Identify which cell holds the provided text, then report its [x, y] central coordinate. 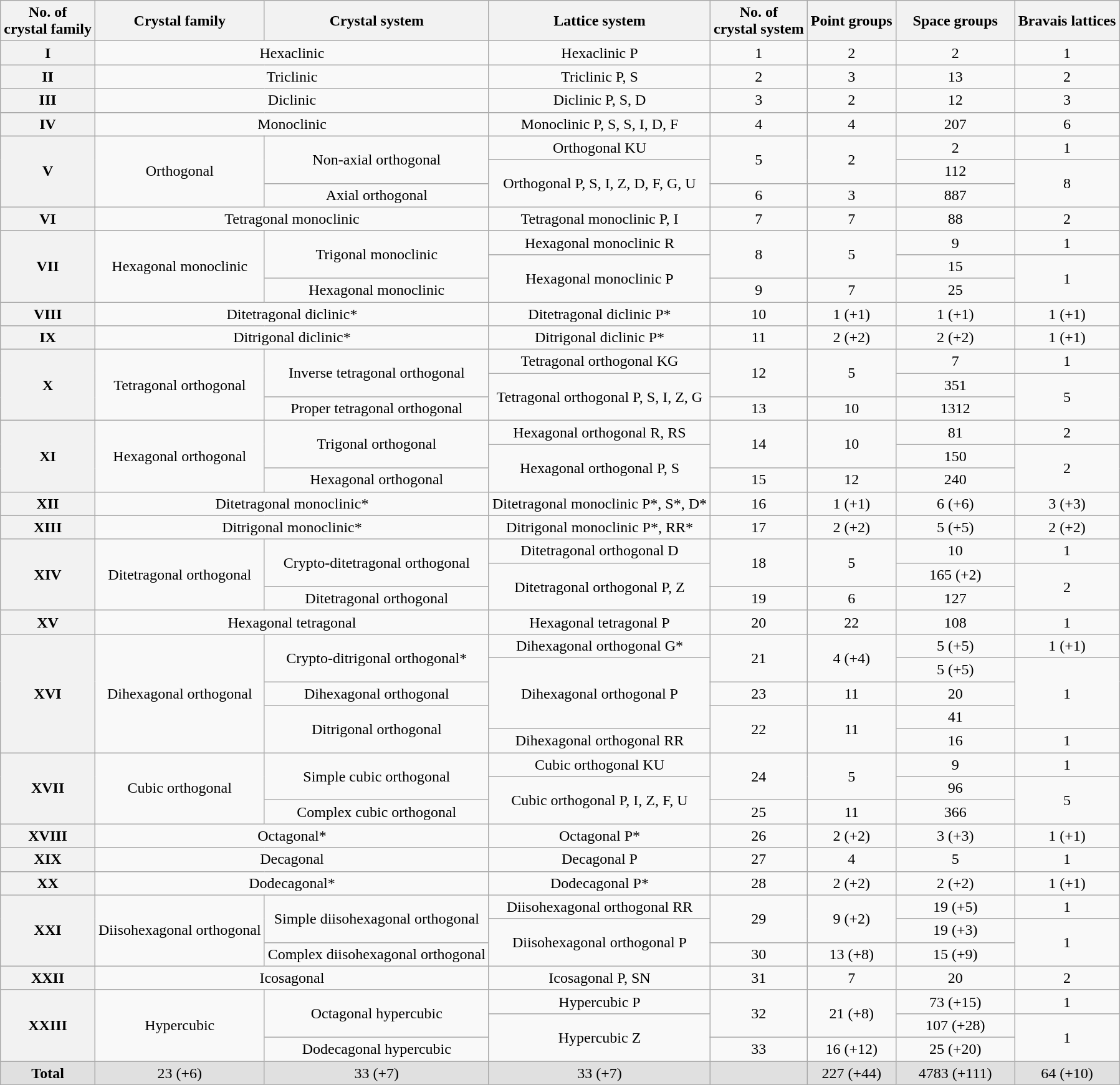
Axial orthogonal [376, 195]
150 [955, 456]
Dodecagonal* [292, 883]
6 (+6) [955, 504]
Tetragonal orthogonal P, S, I, Z, G [600, 397]
19 (+3) [955, 930]
108 [955, 622]
366 [955, 812]
Orthogonal KU [600, 148]
165 (+2) [955, 575]
Hexagonal tetragonal [292, 622]
Tetragonal orthogonal [179, 385]
XI [48, 456]
81 [955, 433]
Hexagonal orthogonal P, S [600, 468]
Total [48, 1073]
Diisohexagonal orthogonal P [600, 942]
Point groups [851, 21]
4783 (+111) [955, 1073]
21 (+8) [851, 1013]
4 (+4) [851, 657]
XXII [48, 978]
VI [48, 219]
Crystal system [376, 21]
No. of crystal family [48, 21]
Complex cubic orthogonal [376, 812]
Ditetragonal monoclinic P*, S*, D* [600, 504]
VIII [48, 313]
Hexagonal monoclinic P [600, 278]
Proper tetragonal orthogonal [376, 409]
Dihexagonal orthogonal G* [600, 646]
240 [955, 480]
24 [759, 777]
Trigonal monoclinic [376, 254]
127 [955, 598]
16 (+12) [851, 1049]
25 (+20) [955, 1049]
88 [955, 219]
9 (+2) [851, 919]
13 (+8) [851, 954]
Tetragonal monoclinic [292, 219]
Diclinic P, S, D [600, 100]
Tetragonal orthogonal KG [600, 361]
18 [759, 563]
Dihexagonal orthogonal RR [600, 741]
XV [48, 622]
XIII [48, 527]
V [48, 171]
III [48, 100]
21 [759, 657]
23 [759, 694]
33 [759, 1049]
Dodecagonal P* [600, 883]
Triclinic [292, 77]
Diclinic [292, 100]
15 (+9) [955, 954]
Octagonal* [292, 836]
96 [955, 788]
Dodecagonal hypercubic [376, 1049]
Lattice system [600, 21]
Hypercubic [179, 1025]
Decagonal P [600, 859]
XIV [48, 575]
Monoclinic [292, 124]
Hexaclinic [292, 53]
Ditetragonal diclinic P* [600, 313]
Hypercubic P [600, 1001]
17 [759, 527]
41 [955, 717]
Tetragonal monoclinic P, I [600, 219]
27 [759, 859]
XII [48, 504]
XXI [48, 930]
Icosagonal [292, 978]
207 [955, 124]
Dihexagonal orthogonal P [600, 693]
Ditetragonal monoclinic* [292, 504]
Ditrigonal monoclinic P*, RR* [600, 527]
Icosagonal P, SN [600, 978]
Simple cubic orthogonal [376, 777]
XVIII [48, 836]
Hexagonal monoclinic R [600, 242]
14 [759, 444]
II [48, 77]
Bravais lattices [1067, 21]
X [48, 385]
Hexagonal tetragonal P [600, 622]
26 [759, 836]
Hexagonal orthogonal R, RS [600, 433]
Crystal family [179, 21]
Ditetragonal orthogonal D [600, 551]
IX [48, 338]
Octagonal hypercubic [376, 1013]
XVI [48, 693]
Ditrigonal orthogonal [376, 729]
Decagonal [292, 859]
107 (+28) [955, 1025]
Ditrigonal diclinic* [292, 338]
227 (+44) [851, 1073]
Hexaclinic P [600, 53]
Ditetragonal diclinic* [292, 313]
73 (+15) [955, 1001]
XIX [48, 859]
Non-axial orthogonal [376, 160]
Complex diisohexagonal orthogonal [376, 954]
Cubic orthogonal [179, 788]
32 [759, 1013]
XVII [48, 788]
Ditetragonal orthogonal P, Z [600, 586]
No. of crystal system [759, 21]
Cubic orthogonal P, I, Z, F, U [600, 800]
28 [759, 883]
23 (+6) [179, 1073]
31 [759, 978]
Orthogonal P, S, I, Z, D, F, G, U [600, 183]
19 (+5) [955, 907]
Diisohexagonal orthogonal [179, 930]
I [48, 53]
29 [759, 919]
Cubic orthogonal KU [600, 765]
1312 [955, 409]
Triclinic P, S [600, 77]
IV [48, 124]
Monoclinic P, S, S, I, D, F [600, 124]
XXIII [48, 1025]
19 [759, 598]
Hypercubic Z [600, 1037]
Space groups [955, 21]
Simple diisohexagonal orthogonal [376, 919]
30 [759, 954]
112 [955, 171]
Octagonal P* [600, 836]
Diisohexagonal orthogonal RR [600, 907]
887 [955, 195]
Trigonal orthogonal [376, 444]
64 (+10) [1067, 1073]
Crypto-ditetragonal orthogonal [376, 563]
Inverse tetragonal orthogonal [376, 373]
Orthogonal [179, 171]
XX [48, 883]
Ditrigonal diclinic P* [600, 338]
Crypto-ditrigonal orthogonal* [376, 657]
Ditrigonal monoclinic* [292, 527]
VII [48, 266]
351 [955, 385]
